Identify which cell holds the provided text, then report its (x, y) central coordinate. 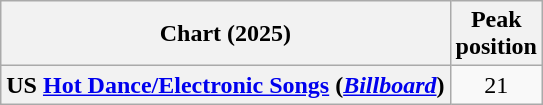
US Hot Dance/Electronic Songs (Billboard) (226, 85)
21 (496, 85)
Chart (2025) (226, 34)
Peakposition (496, 34)
